Locate the cell with the specified text and output its (x, y) center coordinate. 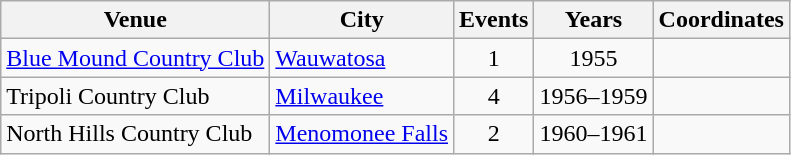
2 (494, 134)
1956–1959 (594, 96)
Events (494, 20)
North Hills Country Club (136, 134)
City (362, 20)
1960–1961 (594, 134)
Venue (136, 20)
1955 (594, 58)
Wauwatosa (362, 58)
4 (494, 96)
Milwaukee (362, 96)
Coordinates (721, 20)
Blue Mound Country Club (136, 58)
Tripoli Country Club (136, 96)
Menomonee Falls (362, 134)
Years (594, 20)
1 (494, 58)
